Determine the (x, y) coordinate at the center of the cell enclosing the given text.  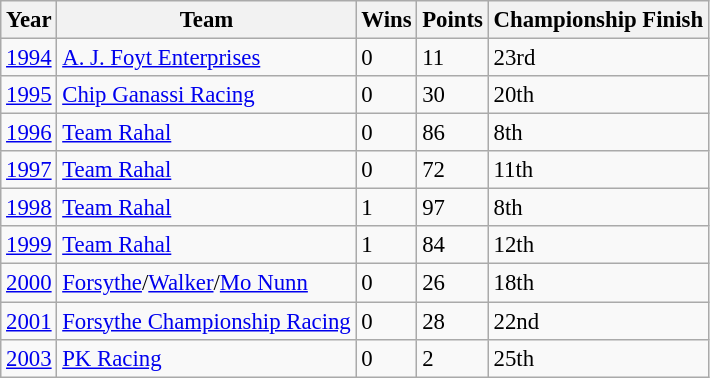
Championship Finish (598, 20)
2 (452, 358)
20th (598, 95)
23rd (598, 58)
1999 (29, 245)
1998 (29, 208)
PK Racing (206, 358)
Wins (386, 20)
11th (598, 170)
Team (206, 20)
84 (452, 245)
28 (452, 321)
18th (598, 283)
1997 (29, 170)
Forsythe Championship Racing (206, 321)
72 (452, 170)
86 (452, 133)
11 (452, 58)
97 (452, 208)
2000 (29, 283)
1994 (29, 58)
Points (452, 20)
1995 (29, 95)
Forsythe/Walker/Mo Nunn (206, 283)
30 (452, 95)
12th (598, 245)
2003 (29, 358)
26 (452, 283)
2001 (29, 321)
22nd (598, 321)
Chip Ganassi Racing (206, 95)
25th (598, 358)
A. J. Foyt Enterprises (206, 58)
1996 (29, 133)
Year (29, 20)
